Output the [X, Y] coordinate of the center of the cell containing the given text.  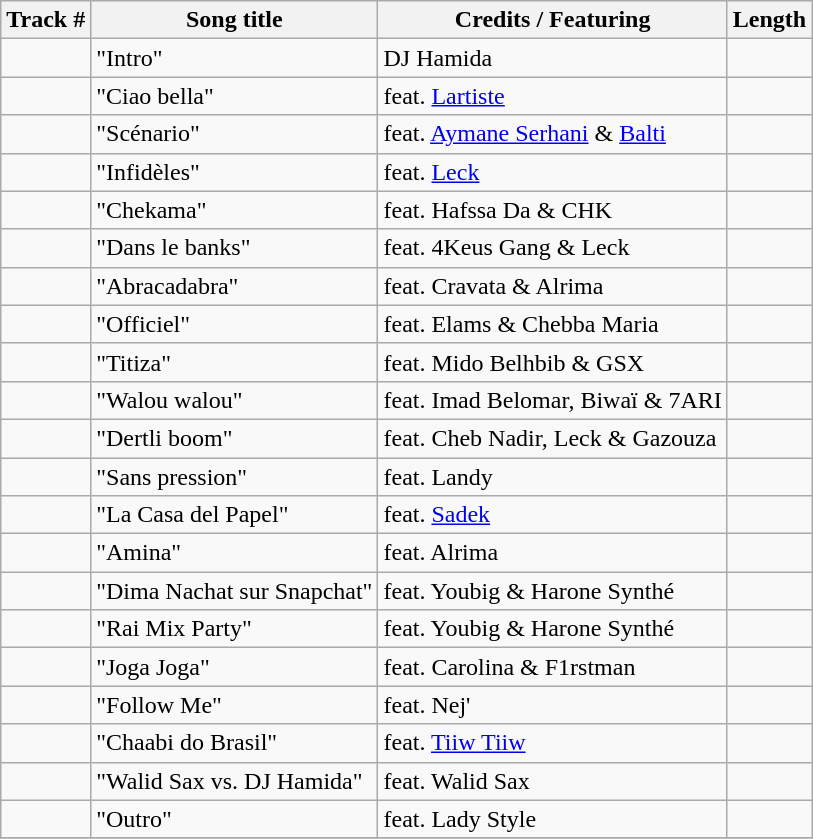
feat. Alrima [552, 553]
"Dima Nachat sur Snapchat" [234, 591]
"Titiza" [234, 362]
feat. Mido Belhbib & GSX [552, 362]
feat. Aymane Serhani & Balti [552, 134]
"Joga Joga" [234, 667]
feat. Elams & Chebba Maria [552, 324]
feat. Walid Sax [552, 781]
"Rai Mix Party" [234, 629]
Track # [46, 20]
feat. Tiiw Tiiw [552, 743]
DJ Hamida [552, 58]
"Dertli boom" [234, 438]
"Abracadabra" [234, 286]
"Walou walou" [234, 400]
"Scénario" [234, 134]
feat. Cheb Nadir, Leck & Gazouza [552, 438]
feat. Carolina & F1rstman [552, 667]
feat. Sadek [552, 515]
"Intro" [234, 58]
feat. Imad Belomar, Biwaï & 7ARI [552, 400]
Credits / Featuring [552, 20]
feat. Hafssa Da & CHK [552, 210]
"Outro" [234, 819]
"Walid Sax vs. DJ Hamida" [234, 781]
"Chekama" [234, 210]
"Dans le banks" [234, 248]
"Officiel" [234, 324]
"Follow Me" [234, 705]
"Sans pression" [234, 477]
"Infidèles" [234, 172]
"Amina" [234, 553]
feat. Landy [552, 477]
"La Casa del Papel" [234, 515]
feat. Cravata & Alrima [552, 286]
feat. Lady Style [552, 819]
"Ciao bella" [234, 96]
feat. Leck [552, 172]
feat. 4Keus Gang & Leck [552, 248]
Song title [234, 20]
feat. Nej' [552, 705]
Length [769, 20]
feat. Lartiste [552, 96]
"Chaabi do Brasil" [234, 743]
